From the cell containing the given text, extract its center point as (X, Y) coordinate. 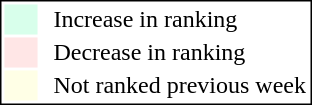
Not ranked previous week (180, 85)
Decrease in ranking (180, 53)
Increase in ranking (180, 19)
